Determine the [x, y] coordinate at the center of the cell enclosing the given text.  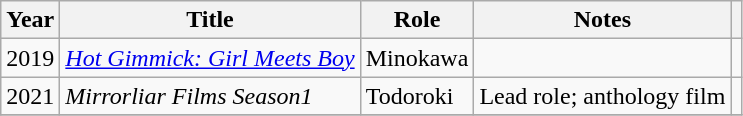
Lead role; anthology film [602, 96]
Mirrorliar Films Season1 [210, 96]
Title [210, 20]
2021 [30, 96]
Notes [602, 20]
Year [30, 20]
Todoroki [417, 96]
Minokawa [417, 58]
Role [417, 20]
Hot Gimmick: Girl Meets Boy [210, 58]
2019 [30, 58]
